Return the (X, Y) coordinate for the center point of the cell that contains the specified text.  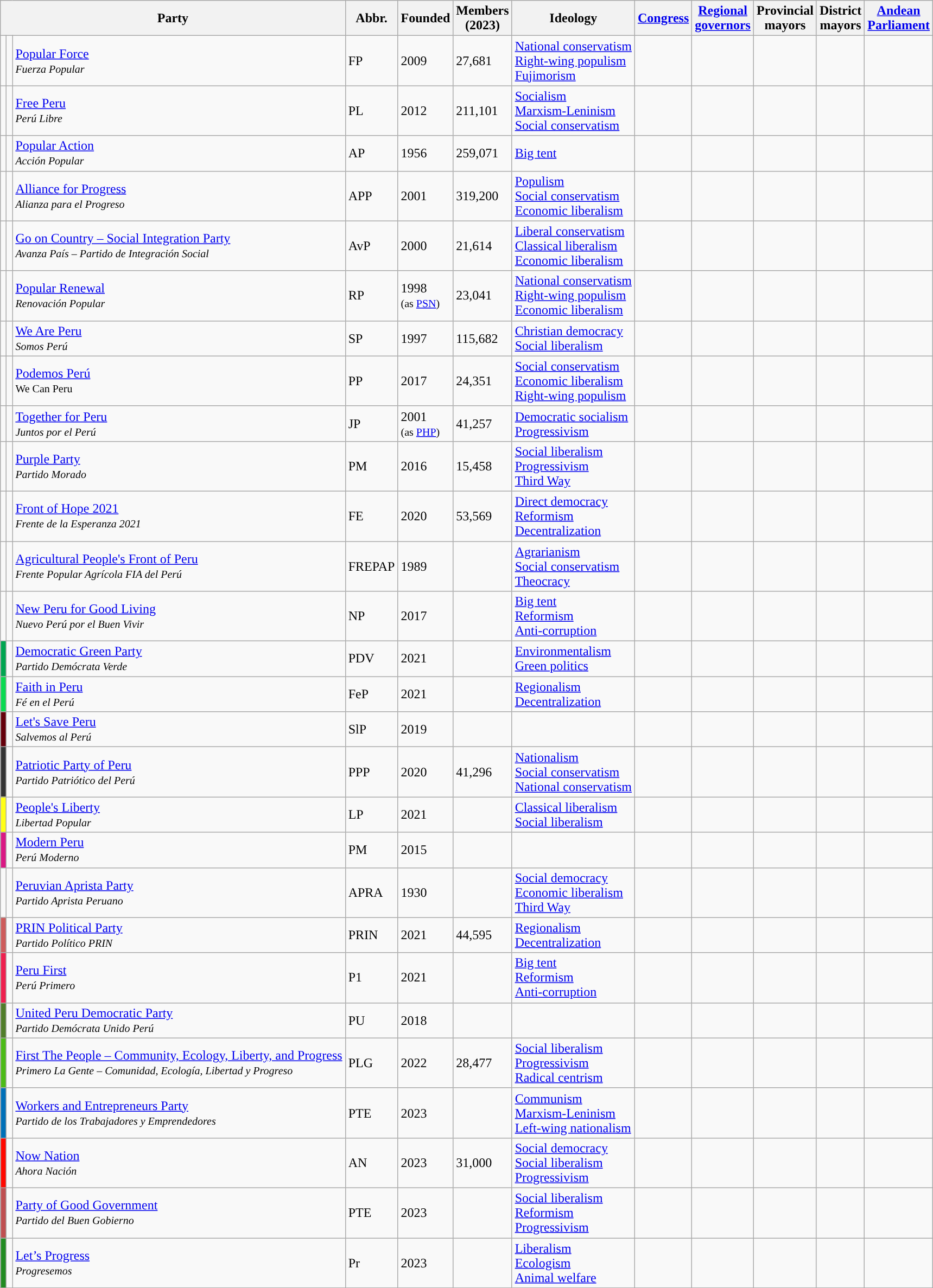
LiberalismEcologismAnimal welfare (573, 1263)
2000 (426, 246)
2022 (426, 1063)
Districtmayors (840, 18)
Christian democracySocial liberalism (573, 339)
Popular ForceFuerza Popular (179, 61)
PPP (371, 772)
2018 (426, 1020)
FP (371, 61)
FeP (371, 694)
2009 (426, 61)
Together for PeruJuntos por el Perú (179, 423)
Democratic socialismProgressivism (573, 423)
SocialismMarxism-LeninismSocial conservatism (573, 111)
Social liberalismReformismProgressivism (573, 1213)
Peru FirstPerú Primero (179, 978)
1998(as PSN) (426, 296)
2012 (426, 111)
115,682 (483, 339)
Ideology (573, 18)
Modern PeruPerú Moderno (179, 850)
Free PeruPerú Libre (179, 111)
We Are PeruSomos Perú (179, 339)
23,041 (483, 296)
EnvironmentalismGreen politics (573, 659)
21,614 (483, 246)
Podemos PerúWe Can Peru (179, 381)
Liberal conservatismClassical liberalismEconomic liberalism (573, 246)
Social liberalismProgressivismRadical centrism (573, 1063)
Popular RenewalRenovación Popular (179, 296)
APRA (371, 892)
PU (371, 1020)
New Peru for Good LivingNuevo Perú por el Buen Vivir (179, 616)
RP (371, 296)
Abbr. (371, 18)
NationalismSocial conservatismNational conservatism (573, 772)
Social democracyEconomic liberalismThird Way (573, 892)
SlP (371, 729)
Social liberalismProgressivismThird Way (573, 466)
Now NationAhora Nación (179, 1163)
People's LibertyLibertad Popular (179, 815)
APP (371, 196)
FE (371, 516)
PopulismSocial conservatismEconomic liberalism (573, 196)
1930 (426, 892)
Founded (426, 18)
PP (371, 381)
2001(as PHP) (426, 423)
27,681 (483, 61)
Front of Hope 2021Frente de la Esperanza 2021 (179, 516)
2015 (426, 850)
41,257 (483, 423)
AN (371, 1163)
Big tent (573, 153)
Faith in PeruFé en el Perú (179, 694)
PL (371, 111)
CommunismMarxism-LeninismLeft-wing nationalism (573, 1113)
FREPAP (371, 566)
AgrarianismSocial conservatismTheocracy (573, 566)
National conservatismRight-wing populismEconomic liberalism (573, 296)
AP (371, 153)
Patriotic Party of PeruPartido Patriótico del Perú (179, 772)
AvP (371, 246)
Workers and Entrepreneurs PartyPartido de los Trabajadores y Emprendedores (179, 1113)
259,071 (483, 153)
National conservatismRight-wing populismFujimorism (573, 61)
Provincialmayors (785, 18)
Pr (371, 1263)
NP (371, 616)
PDV (371, 659)
Party of Good GovernmentPartido del Buen Gobierno (179, 1213)
31,000 (483, 1163)
41,296 (483, 772)
2001 (426, 196)
Party (173, 18)
Go on Country – Social Integration PartyAvanza País – Partido de Integración Social (179, 246)
Classical liberalismSocial liberalism (573, 815)
P1 (371, 978)
Regionalgovernors (723, 18)
Direct democracyReformismDecentralization (573, 516)
1956 (426, 153)
PLG (371, 1063)
LP (371, 815)
Members(2023) (483, 18)
1997 (426, 339)
319,200 (483, 196)
Let’s ProgressProgresemos (179, 1263)
Peruvian Aprista PartyPartido Aprista Peruano (179, 892)
First The People – Community, Ecology, Liberty, and ProgressPrimero La Gente – Comunidad, Ecología, Libertad y Progreso (179, 1063)
SP (371, 339)
Congress (663, 18)
PRIN Political PartyPartido Político PRIN (179, 935)
Let's Save PeruSalvemos al Perú (179, 729)
Social democracySocial liberalismProgressivism (573, 1163)
Democratic Green PartyPartido Demócrata Verde (179, 659)
Social conservatismEconomic liberalismRight-wing populism (573, 381)
1989 (426, 566)
15,458 (483, 466)
Agricultural People's Front of PeruFrente Popular Agrícola FIA del Perú (179, 566)
24,351 (483, 381)
2016 (426, 466)
Alliance for ProgressAlianza para el Progreso (179, 196)
28,477 (483, 1063)
PRIN (371, 935)
53,569 (483, 516)
United Peru Democratic PartyPartido Demócrata Unido Perú (179, 1020)
AndeanParliament (899, 18)
Purple PartyPartido Morado (179, 466)
211,101 (483, 111)
44,595 (483, 935)
JP (371, 423)
2019 (426, 729)
Popular ActionAcción Popular (179, 153)
